Scan for the cell matching the given text and deliver its [x, y] coordinate at center. 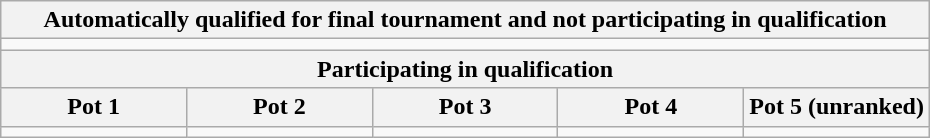
Pot 5 (unranked) [837, 107]
Participating in qualification [466, 69]
Automatically qualified for final tournament and not participating in qualification [466, 20]
Pot 1 [94, 107]
Pot 2 [279, 107]
Pot 3 [465, 107]
Pot 4 [651, 107]
